Identify which cell holds the provided text, then report its (X, Y) central coordinate. 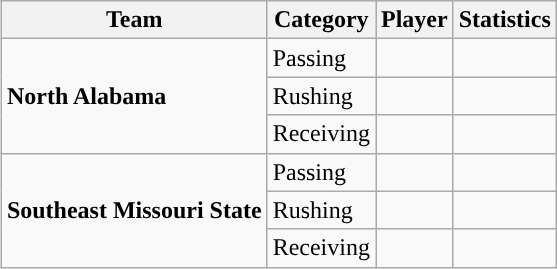
Team (134, 20)
Player (415, 20)
Statistics (504, 20)
North Alabama (134, 96)
Southeast Missouri State (134, 210)
Category (321, 20)
